Return [x, y] of the center of cell containing provided text 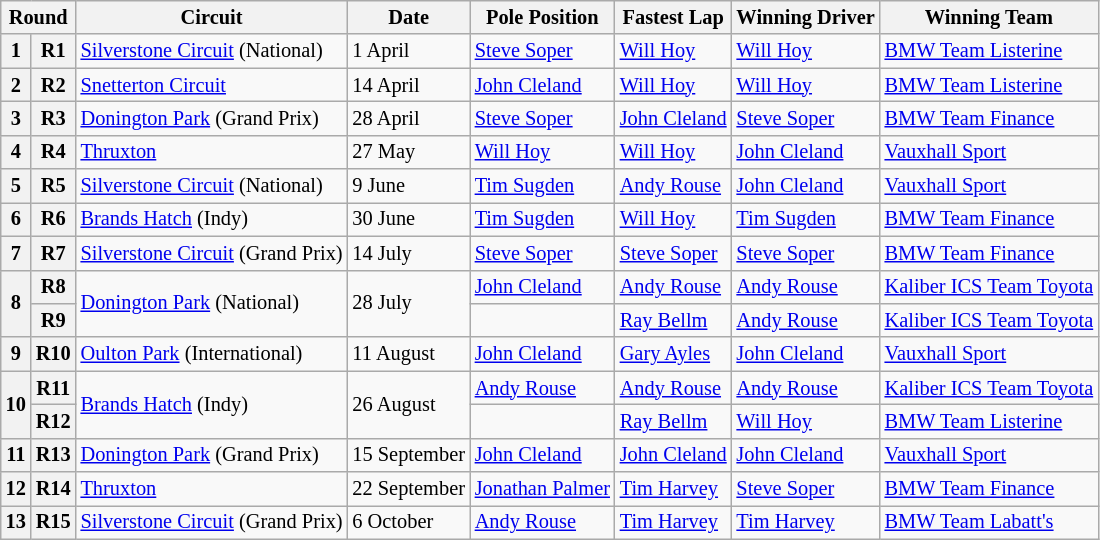
Winning Team [989, 17]
R11 [54, 388]
4 [16, 152]
R8 [54, 287]
Oulton Park (International) [212, 354]
30 June [408, 219]
Snetterton Circuit [212, 85]
6 October [408, 522]
14 July [408, 253]
Fastest Lap [674, 17]
R3 [54, 118]
2 [16, 85]
6 [16, 219]
12 [16, 489]
15 September [408, 455]
27 May [408, 152]
R14 [54, 489]
R13 [54, 455]
5 [16, 186]
R1 [54, 51]
Round [38, 17]
Winning Driver [806, 17]
1 [16, 51]
R5 [54, 186]
11 August [408, 354]
9 June [408, 186]
8 [16, 304]
R12 [54, 421]
Gary Ayles [674, 354]
R10 [54, 354]
Circuit [212, 17]
13 [16, 522]
Date [408, 17]
28 July [408, 304]
Donington Park (National) [212, 304]
R9 [54, 320]
R2 [54, 85]
BMW Team Labatt's [989, 522]
22 September [408, 489]
10 [16, 404]
1 April [408, 51]
R4 [54, 152]
Pole Position [542, 17]
R15 [54, 522]
7 [16, 253]
3 [16, 118]
26 August [408, 404]
R7 [54, 253]
R6 [54, 219]
14 April [408, 85]
28 April [408, 118]
Jonathan Palmer [542, 489]
11 [16, 455]
9 [16, 354]
